Pinpoint the cell where the given text exists, returning its [X, Y] midpoint coordinate. 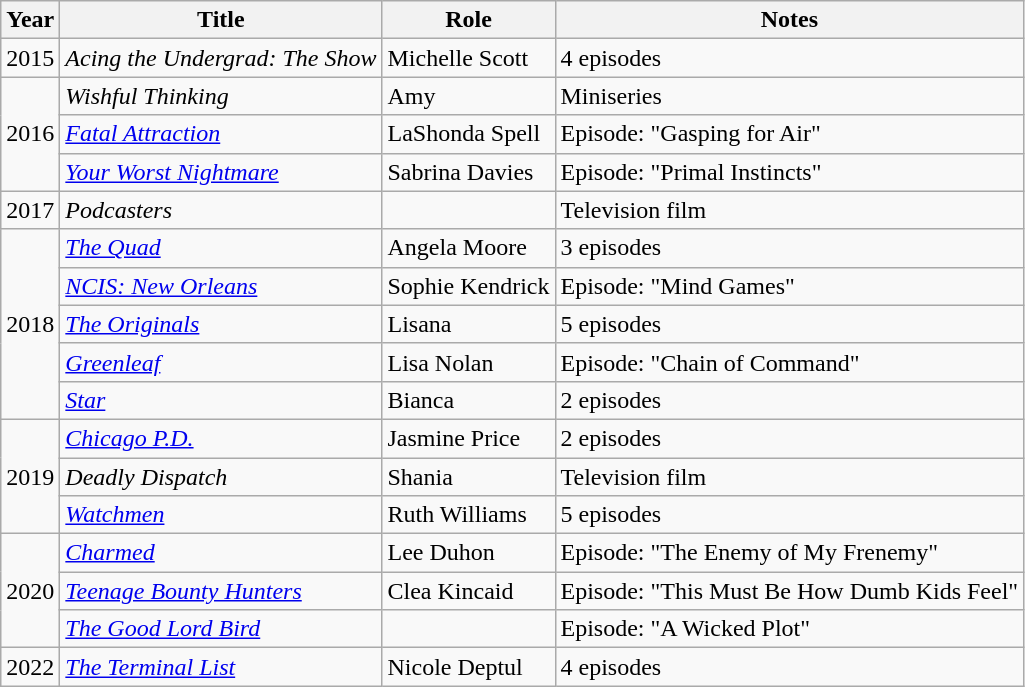
LaShonda Spell [468, 134]
Episode: "The Enemy of My Frenemy" [790, 553]
Miniseries [790, 96]
Notes [790, 20]
Lee Duhon [468, 553]
2022 [30, 667]
The Terminal List [221, 667]
2017 [30, 210]
Jasmine Price [468, 438]
Episode: "This Must Be How Dumb Kids Feel" [790, 591]
2016 [30, 134]
Lisana [468, 324]
Bianca [468, 400]
2018 [30, 324]
Episode: "Mind Games" [790, 286]
The Originals [221, 324]
Star [221, 400]
Wishful Thinking [221, 96]
Title [221, 20]
Charmed [221, 553]
Episode: "Chain of Command" [790, 362]
Fatal Attraction [221, 134]
Podcasters [221, 210]
Watchmen [221, 515]
Shania [468, 477]
NCIS: New Orleans [221, 286]
Year [30, 20]
Deadly Dispatch [221, 477]
Nicole Deptul [468, 667]
3 episodes [790, 248]
The Good Lord Bird [221, 629]
Clea Kincaid [468, 591]
Amy [468, 96]
Episode: "Gasping for Air" [790, 134]
Teenage Bounty Hunters [221, 591]
Greenleaf [221, 362]
Michelle Scott [468, 58]
2019 [30, 476]
Ruth Williams [468, 515]
Lisa Nolan [468, 362]
Sophie Kendrick [468, 286]
Acing the Undergrad: The Show [221, 58]
The Quad [221, 248]
Episode: "Primal Instincts" [790, 172]
Angela Moore [468, 248]
Chicago P.D. [221, 438]
Sabrina Davies [468, 172]
Your Worst Nightmare [221, 172]
2020 [30, 591]
2015 [30, 58]
Episode: "A Wicked Plot" [790, 629]
Role [468, 20]
